Extract the [x, y] coordinate from the center of the cell holding the provided text.  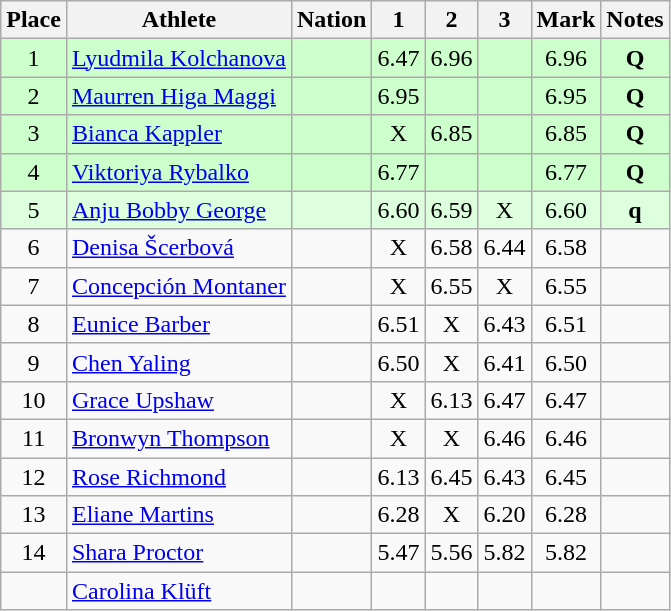
6.20 [504, 515]
Chen Yaling [178, 362]
Denisa Šcerbová [178, 248]
Notes [635, 20]
9 [34, 362]
5.56 [452, 553]
5.47 [398, 553]
Concepción Montaner [178, 286]
Viktoriya Rybalko [178, 172]
Place [34, 20]
Bianca Kappler [178, 134]
Anju Bobby George [178, 210]
8 [34, 324]
Bronwyn Thompson [178, 438]
6.44 [504, 248]
11 [34, 438]
10 [34, 400]
Carolina Klüft [178, 591]
Lyudmila Kolchanova [178, 58]
13 [34, 515]
Eliane Martins [178, 515]
Grace Upshaw [178, 400]
Rose Richmond [178, 477]
Eunice Barber [178, 324]
6.59 [452, 210]
Shara Proctor [178, 553]
14 [34, 553]
Maurren Higa Maggi [178, 96]
Mark [566, 20]
4 [34, 172]
5 [34, 210]
Athlete [178, 20]
q [635, 210]
Nation [331, 20]
6 [34, 248]
12 [34, 477]
6.41 [504, 362]
7 [34, 286]
